Determine the (X, Y) coordinate at the center of the cell enclosing the given text.  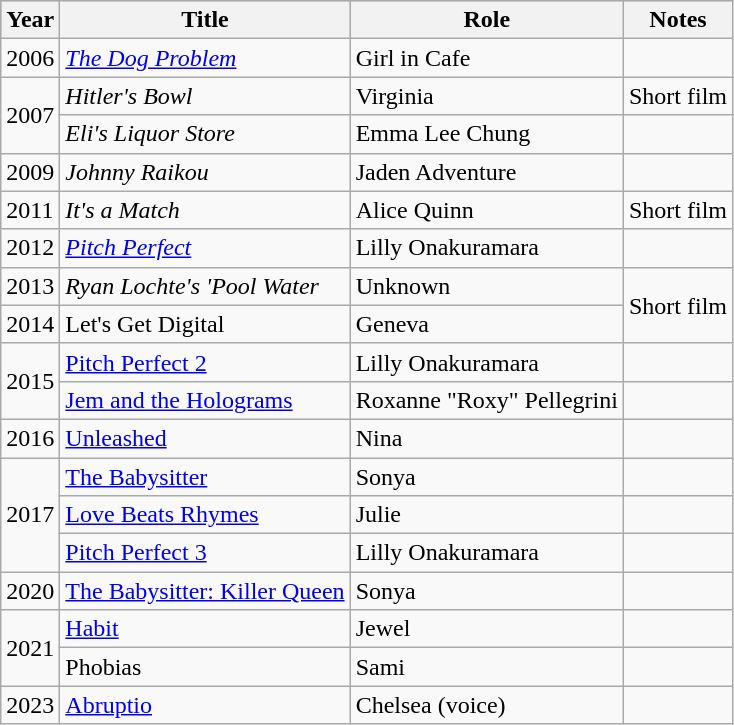
2009 (30, 172)
Ryan Lochte's 'Pool Water (205, 286)
Julie (486, 515)
Pitch Perfect 3 (205, 553)
Role (486, 20)
Unleashed (205, 438)
Jaden Adventure (486, 172)
2012 (30, 248)
Phobias (205, 667)
Abruptio (205, 705)
2017 (30, 515)
Roxanne "Roxy" Pellegrini (486, 400)
The Dog Problem (205, 58)
Virginia (486, 96)
Hitler's Bowl (205, 96)
2014 (30, 324)
Pitch Perfect 2 (205, 362)
2006 (30, 58)
2007 (30, 115)
Year (30, 20)
Let's Get Digital (205, 324)
Johnny Raikou (205, 172)
It's a Match (205, 210)
Nina (486, 438)
2020 (30, 591)
2016 (30, 438)
Eli's Liquor Store (205, 134)
Jewel (486, 629)
Sami (486, 667)
2023 (30, 705)
Habit (205, 629)
Love Beats Rhymes (205, 515)
Unknown (486, 286)
2021 (30, 648)
The Babysitter: Killer Queen (205, 591)
2011 (30, 210)
The Babysitter (205, 477)
Jem and the Holograms (205, 400)
2013 (30, 286)
Chelsea (voice) (486, 705)
Title (205, 20)
2015 (30, 381)
Pitch Perfect (205, 248)
Alice Quinn (486, 210)
Geneva (486, 324)
Notes (678, 20)
Emma Lee Chung (486, 134)
Girl in Cafe (486, 58)
